Pinpoint the cell where the given text exists, returning its (x, y) midpoint coordinate. 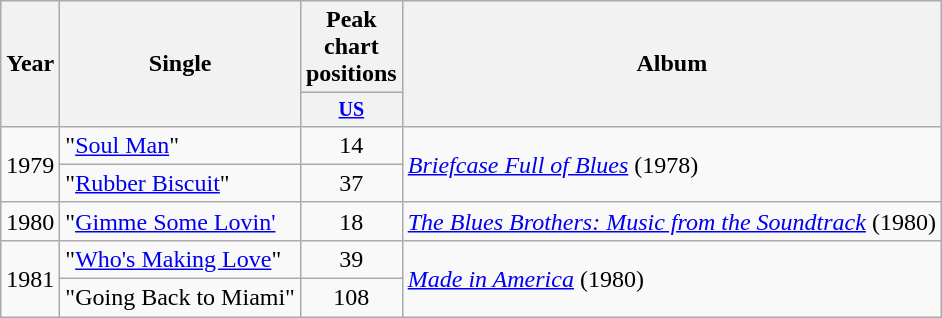
"Soul Man" (180, 145)
Year (30, 64)
1980 (30, 221)
US (351, 110)
39 (351, 259)
Album (672, 64)
"Going Back to Miami" (180, 298)
108 (351, 298)
Briefcase Full of Blues (1978) (672, 164)
The Blues Brothers: Music from the Soundtrack (1980) (672, 221)
14 (351, 145)
Peak chart positions (351, 47)
Made in America (1980) (672, 278)
"Who's Making Love" (180, 259)
1981 (30, 278)
Single (180, 64)
37 (351, 183)
18 (351, 221)
"Rubber Biscuit" (180, 183)
1979 (30, 164)
"Gimme Some Lovin' (180, 221)
